Pinpoint the cell where the given text exists, returning its (X, Y) midpoint coordinate. 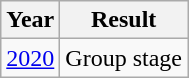
Result (124, 20)
Group stage (124, 58)
Year (30, 20)
2020 (30, 58)
